Return (X, Y) of the center of cell containing provided text 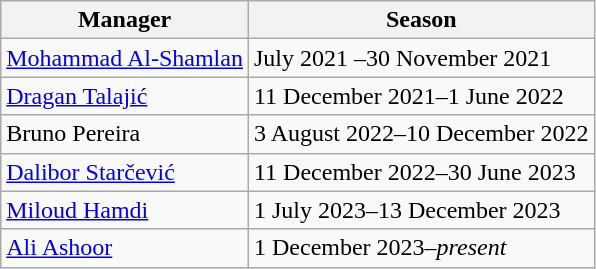
1 July 2023–13 December 2023 (421, 210)
Ali Ashoor (125, 248)
Dragan Talajić (125, 96)
Dalibor Starčević (125, 172)
Season (421, 20)
11 December 2021–1 June 2022 (421, 96)
Bruno Pereira (125, 134)
Mohammad Al-Shamlan (125, 58)
11 December 2022–30 June 2023 (421, 172)
Manager (125, 20)
3 August 2022–10 December 2022 (421, 134)
1 December 2023–present (421, 248)
July 2021 –30 November 2021 (421, 58)
Miloud Hamdi (125, 210)
